Provide the [x, y] coordinate of the cell's center where the given text is located.  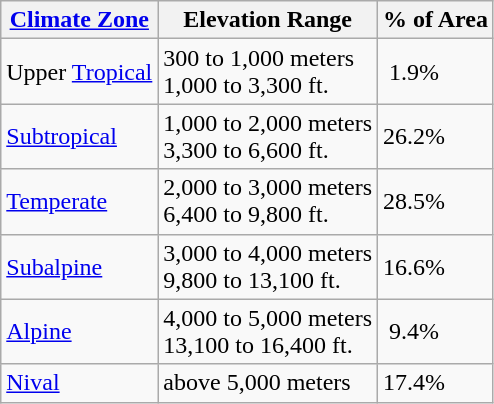
Climate Zone [80, 20]
4,000 to 5,000 meters13,100 to 16,400 ft. [268, 332]
9.4% [436, 332]
300 to 1,000 meters1,000 to 3,300 ft. [268, 72]
Upper Tropical [80, 72]
16.6% [436, 266]
17.4% [436, 383]
Nival [80, 383]
2,000 to 3,000 meters6,400 to 9,800 ft. [268, 202]
Alpine [80, 332]
26.2% [436, 136]
1.9% [436, 72]
3,000 to 4,000 meters9,800 to 13,100 ft. [268, 266]
Elevation Range [268, 20]
above 5,000 meters [268, 383]
% of Area [436, 20]
1,000 to 2,000 meters3,300 to 6,600 ft. [268, 136]
Temperate [80, 202]
Subtropical [80, 136]
Subalpine [80, 266]
28.5% [436, 202]
